Output the [X, Y] coordinate of the center of the cell containing the given text.  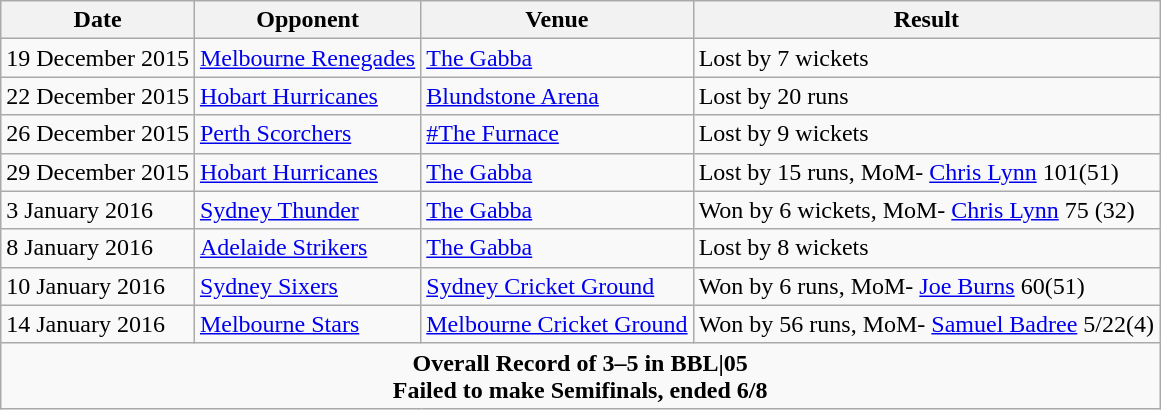
Melbourne Stars [307, 324]
Opponent [307, 20]
Blundstone Arena [557, 96]
Venue [557, 20]
Lost by 7 wickets [926, 58]
Perth Scorchers [307, 134]
Lost by 20 runs [926, 96]
Sydney Cricket Ground [557, 286]
Sydney Sixers [307, 286]
Won by 6 runs, MoM- Joe Burns 60(51) [926, 286]
19 December 2015 [98, 58]
Won by 6 wickets, MoM- Chris Lynn 75 (32) [926, 210]
Overall Record of 3–5 in BBL|05Failed to make Semifinals, ended 6/8 [580, 376]
26 December 2015 [98, 134]
22 December 2015 [98, 96]
Lost by 15 runs, MoM- Chris Lynn 101(51) [926, 172]
10 January 2016 [98, 286]
14 January 2016 [98, 324]
Adelaide Strikers [307, 248]
Melbourne Renegades [307, 58]
#The Furnace [557, 134]
Result [926, 20]
Melbourne Cricket Ground [557, 324]
Won by 56 runs, MoM- Samuel Badree 5/22(4) [926, 324]
Lost by 9 wickets [926, 134]
Sydney Thunder [307, 210]
3 January 2016 [98, 210]
Lost by 8 wickets [926, 248]
8 January 2016 [98, 248]
29 December 2015 [98, 172]
Date [98, 20]
